Find where the given text appears and provide that cell's center as (X, Y) coordinate. 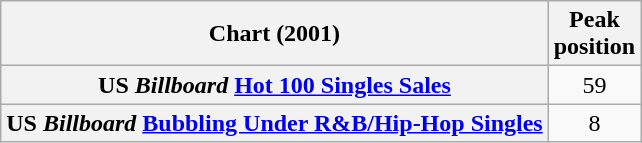
8 (594, 123)
US Billboard Bubbling Under R&B/Hip-Hop Singles (274, 123)
59 (594, 85)
US Billboard Hot 100 Singles Sales (274, 85)
Peakposition (594, 34)
Chart (2001) (274, 34)
